Output the (X, Y) coordinate of the center of the cell containing the given text.  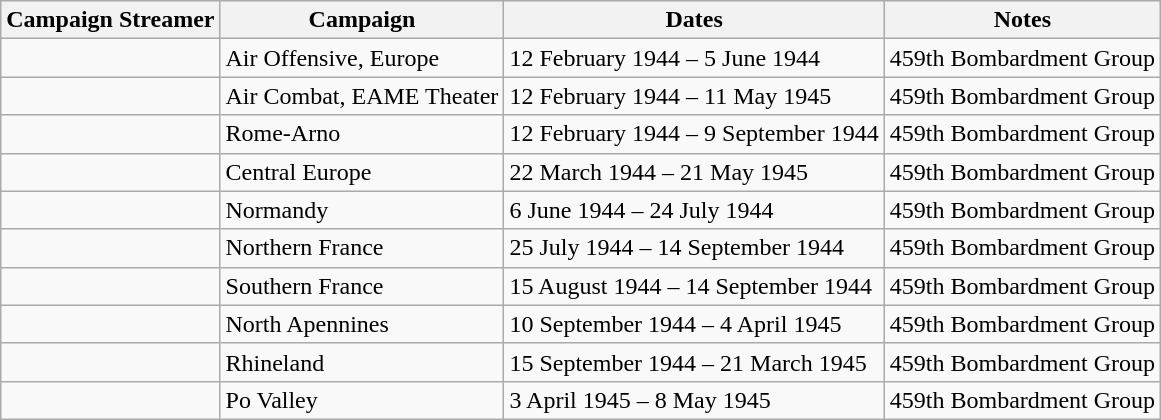
Central Europe (362, 172)
12 February 1944 – 11 May 1945 (694, 96)
Rhineland (362, 362)
15 August 1944 – 14 September 1944 (694, 286)
10 September 1944 – 4 April 1945 (694, 324)
Campaign Streamer (110, 20)
Rome-Arno (362, 134)
12 February 1944 – 5 June 1944 (694, 58)
Air Offensive, Europe (362, 58)
North Apennines (362, 324)
Notes (1022, 20)
Air Combat, EAME Theater (362, 96)
6 June 1944 – 24 July 1944 (694, 210)
22 March 1944 – 21 May 1945 (694, 172)
15 September 1944 – 21 March 1945 (694, 362)
Southern France (362, 286)
Po Valley (362, 400)
Campaign (362, 20)
12 February 1944 – 9 September 1944 (694, 134)
Northern France (362, 248)
3 April 1945 – 8 May 1945 (694, 400)
Dates (694, 20)
Normandy (362, 210)
25 July 1944 – 14 September 1944 (694, 248)
